Output the (x, y) coordinate of the center of the cell containing the given text.  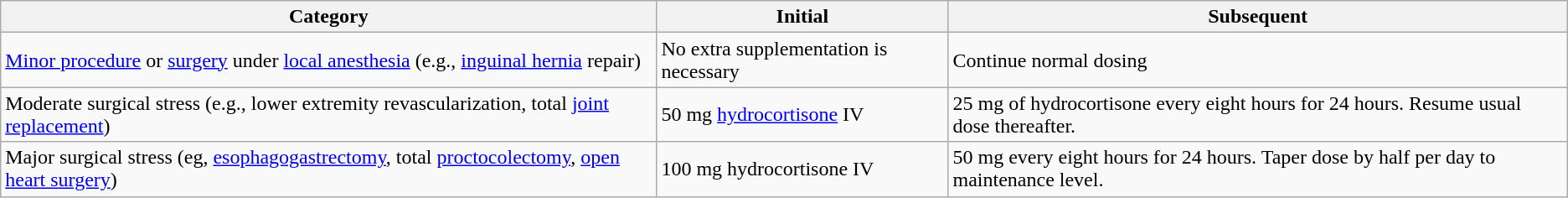
50 mg every eight hours for 24 hours. Taper dose by half per day to maintenance level. (1258, 169)
100 mg hydrocortisone IV (802, 169)
Initial (802, 17)
No extra supplementation is necessary (802, 60)
25 mg of hydrocortisone every eight hours for 24 hours. Resume usual dose thereafter. (1258, 114)
Category (328, 17)
50 mg hydrocortisone IV (802, 114)
Moderate surgical stress (e.g., lower extremity revascularization, total joint replacement) (328, 114)
Subsequent (1258, 17)
Continue normal dosing (1258, 60)
Minor procedure or surgery under local anesthesia (e.g., inguinal hernia repair) (328, 60)
Major surgical stress (eg, esophagogastrectomy, total proctocolectomy, open heart surgery) (328, 169)
